Return (X, Y) of the center of cell containing provided text 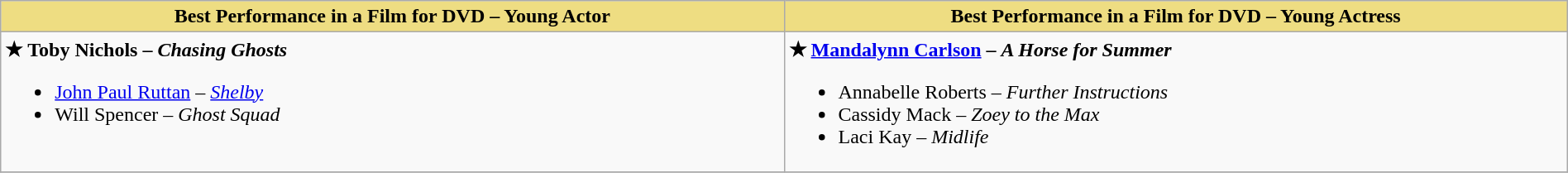
★ Toby Nichols – Chasing GhostsJohn Paul Ruttan – ShelbyWill Spencer – Ghost Squad (392, 103)
Best Performance in a Film for DVD – Young Actress (1176, 17)
★ Mandalynn Carlson – A Horse for SummerAnnabelle Roberts – Further InstructionsCassidy Mack – Zoey to the MaxLaci Kay – Midlife (1176, 103)
Best Performance in a Film for DVD – Young Actor (392, 17)
